Detect which cell encompasses the target text, then output its (x, y) center coordinate. 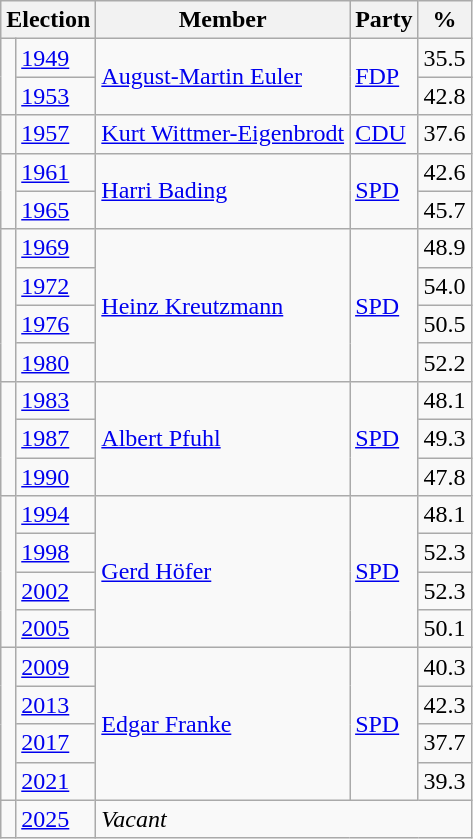
42.6 (444, 172)
48.9 (444, 248)
1949 (56, 58)
1953 (56, 96)
1994 (56, 515)
49.3 (444, 438)
1976 (56, 324)
CDU (384, 134)
1972 (56, 286)
1957 (56, 134)
Albert Pfuhl (223, 438)
45.7 (444, 210)
50.5 (444, 324)
39.3 (444, 781)
1990 (56, 477)
2025 (56, 819)
Heinz Kreutzmann (223, 305)
1987 (56, 438)
1961 (56, 172)
42.3 (444, 705)
2005 (56, 629)
37.7 (444, 743)
2009 (56, 667)
1965 (56, 210)
Harri Bading (223, 191)
1980 (56, 362)
Kurt Wittmer-Eigenbrodt (223, 134)
2017 (56, 743)
2002 (56, 591)
% (444, 20)
Gerd Höfer (223, 572)
47.8 (444, 477)
35.5 (444, 58)
2021 (56, 781)
Party (384, 20)
37.6 (444, 134)
Vacant (284, 819)
42.8 (444, 96)
1969 (56, 248)
1983 (56, 400)
40.3 (444, 667)
54.0 (444, 286)
50.1 (444, 629)
52.2 (444, 362)
Election (48, 20)
Edgar Franke (223, 724)
Member (223, 20)
August-Martin Euler (223, 77)
1998 (56, 553)
FDP (384, 77)
2013 (56, 705)
